Return (x, y) of the center of cell containing provided text 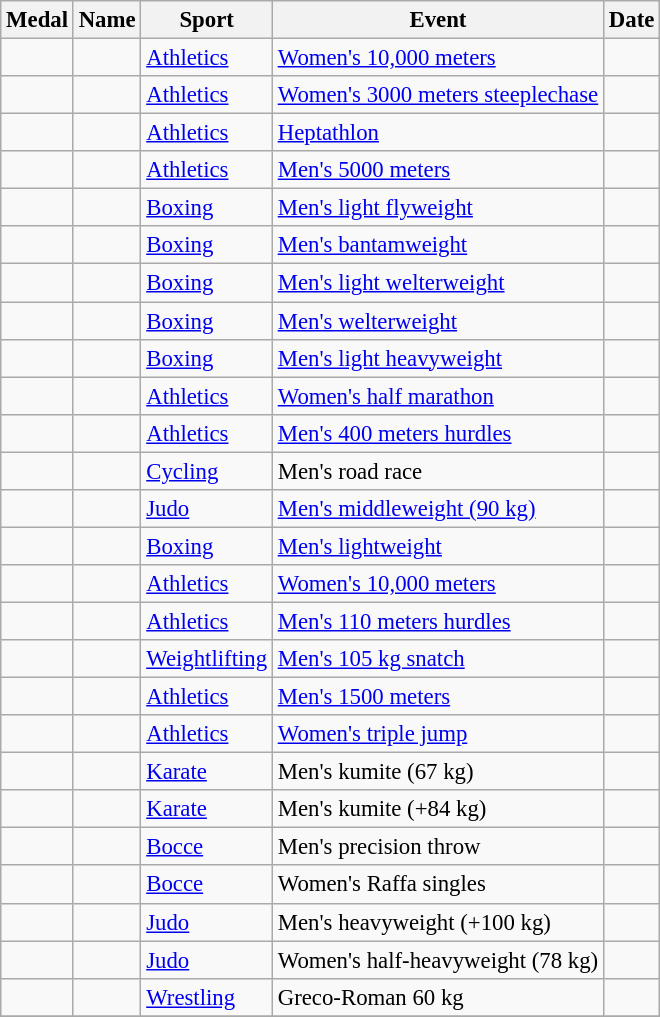
Wrestling (207, 997)
Men's lightweight (438, 546)
Heptathlon (438, 133)
Greco-Roman 60 kg (438, 997)
Men's bantamweight (438, 245)
Men's 5000 meters (438, 170)
Women's half marathon (438, 396)
Men's 400 meters hurdles (438, 433)
Men's light welterweight (438, 283)
Men's kumite (67 kg) (438, 772)
Women's 3000 meters steeplechase (438, 95)
Weightlifting (207, 659)
Name (107, 20)
Cycling (207, 471)
Men's light flyweight (438, 208)
Men's 110 meters hurdles (438, 621)
Women's Raffa singles (438, 885)
Men's precision throw (438, 847)
Women's half-heavyweight (78 kg) (438, 960)
Men's heavyweight (+100 kg) (438, 922)
Men's 1500 meters (438, 697)
Men's 105 kg snatch (438, 659)
Men's road race (438, 471)
Men's welterweight (438, 321)
Men's middleweight (90 kg) (438, 509)
Men's kumite (+84 kg) (438, 809)
Women's triple jump (438, 734)
Date (631, 20)
Medal (38, 20)
Men's light heavyweight (438, 358)
Event (438, 20)
Sport (207, 20)
